Return (X, Y) of the center of cell containing provided text 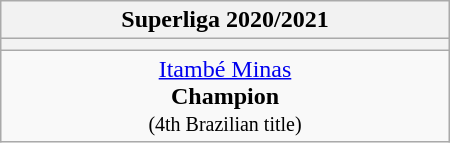
Itambé MinasChampion(4th Brazilian title) (225, 96)
Superliga 2020/2021 (225, 20)
